Output the (x, y) coordinate of the center of the cell containing the given text.  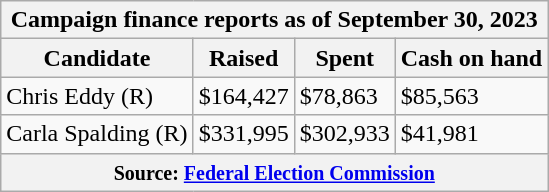
Raised (244, 58)
$164,427 (244, 96)
$41,981 (471, 134)
$331,995 (244, 134)
Spent (344, 58)
Chris Eddy (R) (97, 96)
Source: Federal Election Commission (274, 172)
Campaign finance reports as of September 30, 2023 (274, 20)
Carla Spalding (R) (97, 134)
$85,563 (471, 96)
$302,933 (344, 134)
Cash on hand (471, 58)
$78,863 (344, 96)
Candidate (97, 58)
